Determine the [x, y] coordinate at the center of the cell enclosing the given text.  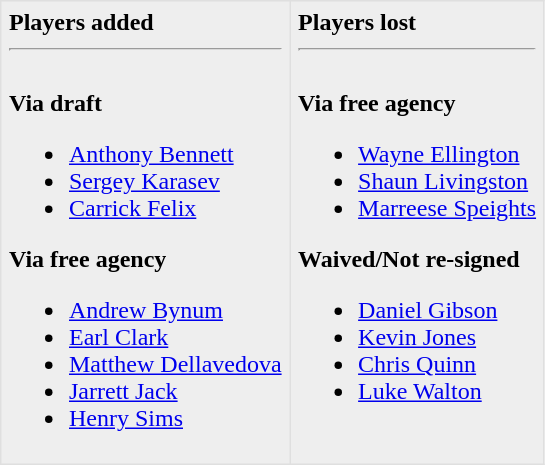
Players added Via draftAnthony BennettSergey KarasevCarrick FelixVia free agencyAndrew BynumEarl ClarkMatthew DellavedovaJarrett JackHenry Sims [146, 233]
Players lost Via free agencyWayne EllingtonShaun LivingstonMarreese SpeightsWaived/Not re-signedDaniel GibsonKevin JonesChris QuinnLuke Walton [417, 233]
